Locate the cell with the specified text and output its (X, Y) center coordinate. 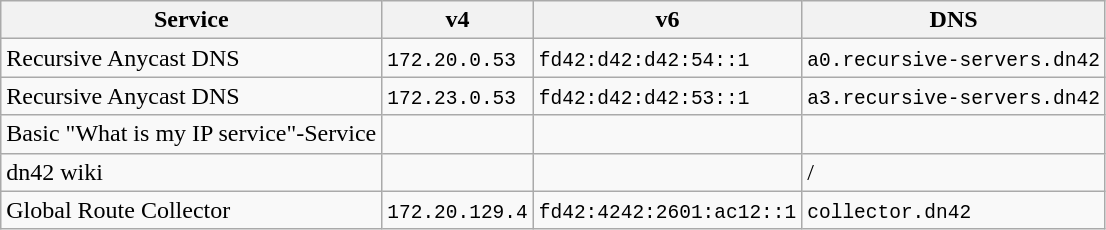
Service (192, 20)
fd42:d42:d42:53::1 (668, 96)
172.23.0.53 (458, 96)
v4 (458, 20)
172.20.0.53 (458, 58)
/ (954, 172)
dn42 wiki (192, 172)
172.20.129.4 (458, 210)
Global Route Collector (192, 210)
DNS (954, 20)
v6 (668, 20)
fd42:d42:d42:54::1 (668, 58)
a3.recursive-servers.dn42 (954, 96)
Basic "What is my IP service"-Service (192, 134)
a0.recursive-servers.dn42 (954, 58)
collector.dn42 (954, 210)
fd42:4242:2601:ac12::1 (668, 210)
